Detect which cell encompasses the target text, then output its (x, y) center coordinate. 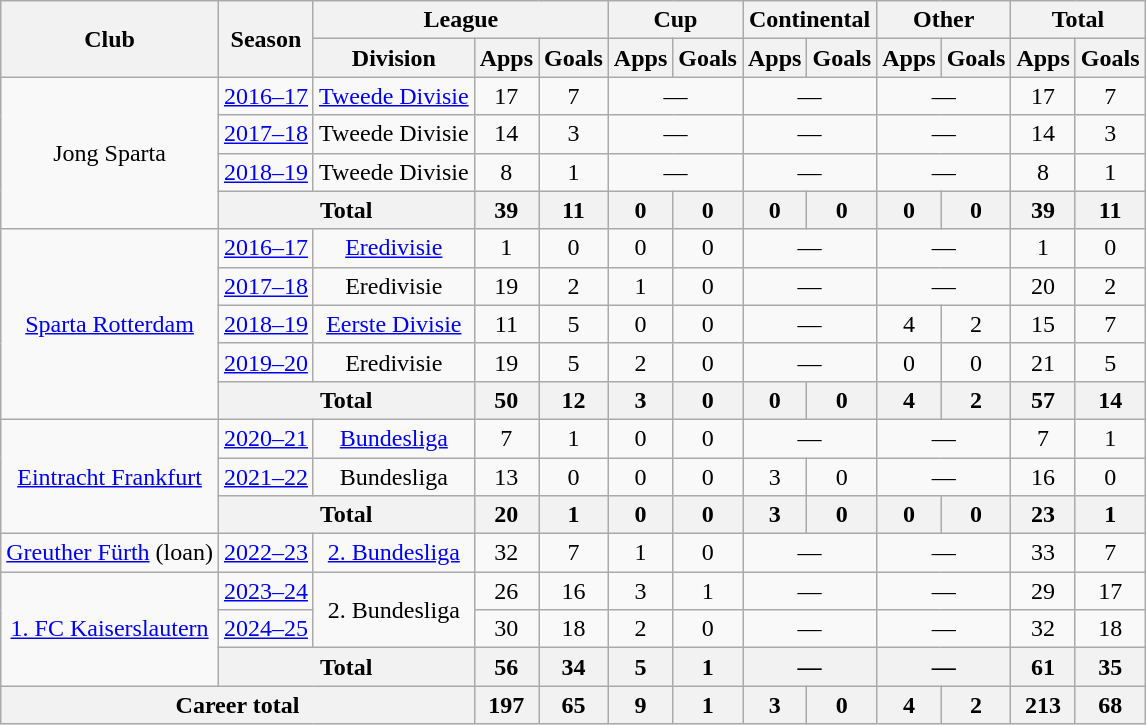
56 (506, 667)
50 (506, 400)
2021–22 (266, 477)
2020–21 (266, 438)
Sparta Rotterdam (110, 324)
Club (110, 39)
68 (1110, 705)
15 (1043, 324)
2019–20 (266, 362)
Continental (809, 20)
23 (1043, 515)
Jong Sparta (110, 153)
Division (394, 58)
Other (944, 20)
2024–25 (266, 629)
35 (1110, 667)
Greuther Fürth (loan) (110, 553)
13 (506, 477)
12 (574, 400)
Cup (675, 20)
61 (1043, 667)
213 (1043, 705)
2022–23 (266, 553)
Season (266, 39)
57 (1043, 400)
26 (506, 591)
34 (574, 667)
21 (1043, 362)
2023–24 (266, 591)
33 (1043, 553)
Career total (238, 705)
Eerste Divisie (394, 324)
League (460, 20)
29 (1043, 591)
30 (506, 629)
65 (574, 705)
1. FC Kaiserslautern (110, 629)
9 (640, 705)
197 (506, 705)
Eintracht Frankfurt (110, 476)
